Return [x, y] of the center of cell containing provided text 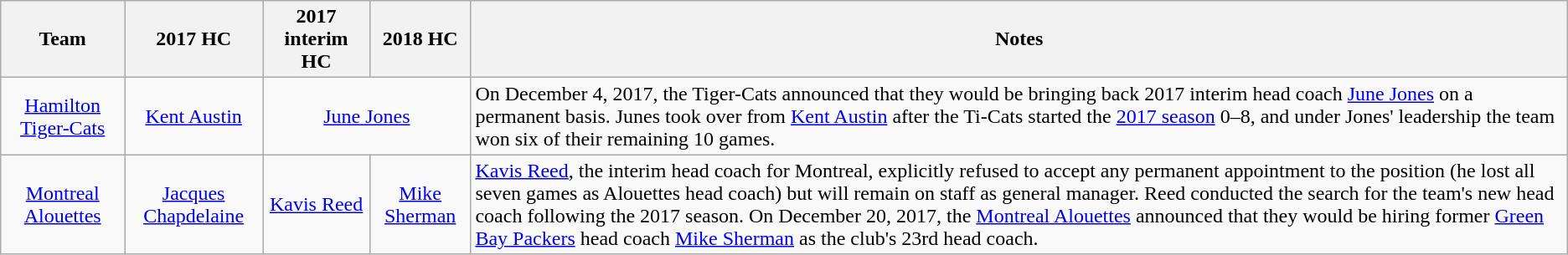
Team [63, 39]
June Jones [367, 116]
Hamilton Tiger-Cats [63, 116]
2018 HC [420, 39]
Kent Austin [194, 116]
Mike Sherman [420, 204]
Jacques Chapdelaine [194, 204]
Montreal Alouettes [63, 204]
Kavis Reed [317, 204]
Notes [1019, 39]
2017 HC [194, 39]
2017 interim HC [317, 39]
